From the cell containing the given text, extract its center point as [X, Y] coordinate. 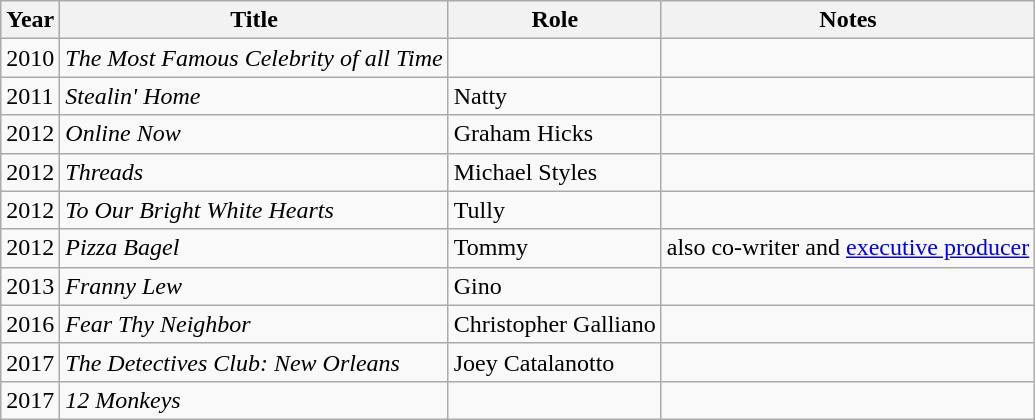
Tully [554, 210]
The Detectives Club: New Orleans [254, 362]
Pizza Bagel [254, 248]
Stealin' Home [254, 96]
To Our Bright White Hearts [254, 210]
Notes [848, 20]
Natty [554, 96]
Fear Thy Neighbor [254, 324]
12 Monkeys [254, 400]
Tommy [554, 248]
Title [254, 20]
2016 [30, 324]
Online Now [254, 134]
Role [554, 20]
2013 [30, 286]
Christopher Galliano [554, 324]
Gino [554, 286]
2011 [30, 96]
Threads [254, 172]
Franny Lew [254, 286]
Year [30, 20]
also co-writer and executive producer [848, 248]
2010 [30, 58]
The Most Famous Celebrity of all Time [254, 58]
Joey Catalanotto [554, 362]
Michael Styles [554, 172]
Graham Hicks [554, 134]
